Return the [x, y] coordinate for the center point of the cell that contains the specified text.  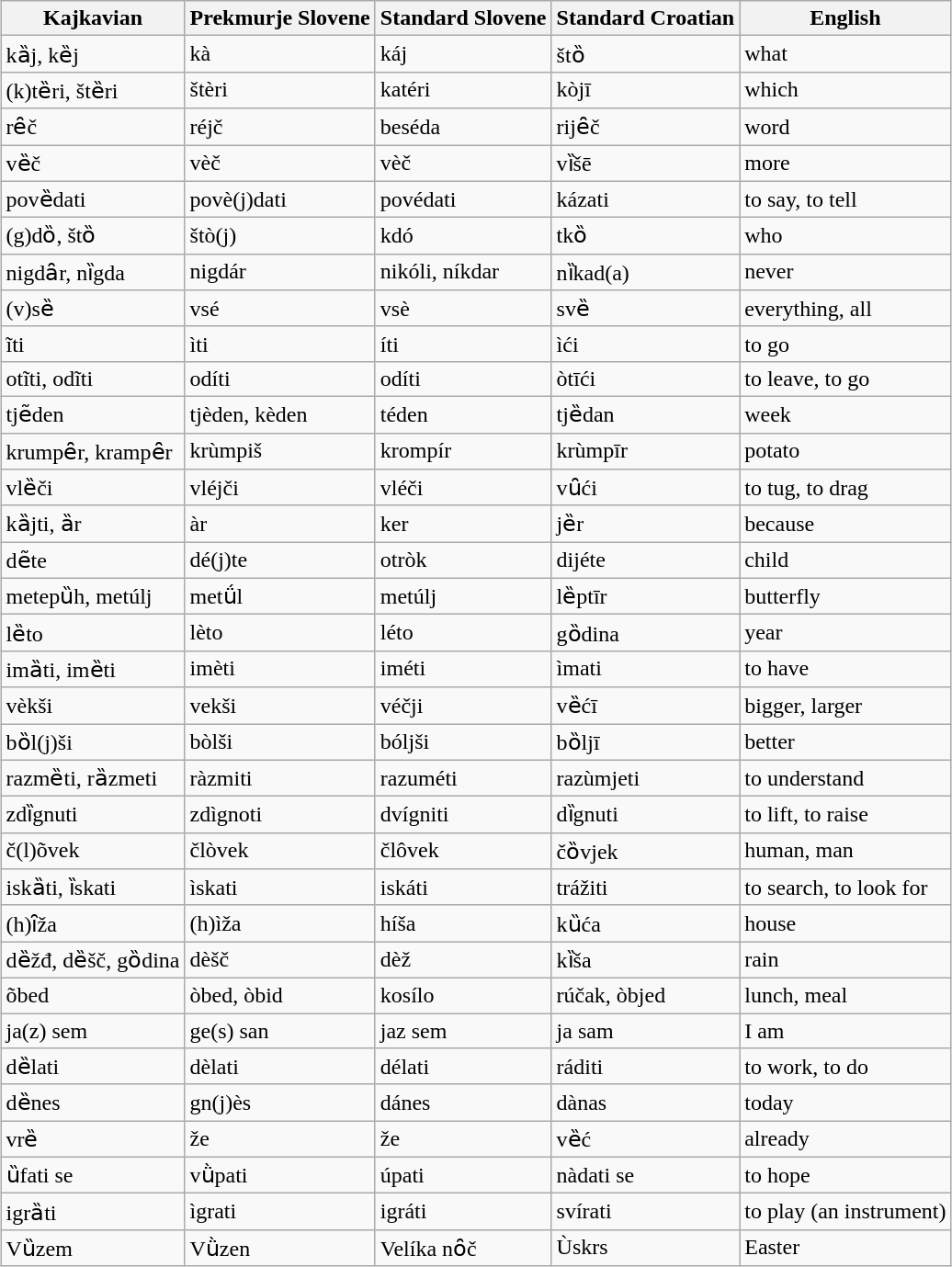
week [845, 414]
vȅć [645, 1139]
povédati [463, 199]
Vǜzen [279, 1248]
réjč [279, 127]
kà [279, 54]
already [845, 1139]
dȉgnuti [645, 815]
bigger, larger [845, 706]
štò(j) [279, 236]
lȅptīr [645, 596]
kdó [463, 236]
everything, all [845, 309]
kòjī [645, 90]
bȍl(j)ši [93, 742]
ja(z) sem [93, 1030]
igráti [463, 1212]
dȅžđ, dȅšč, gȍdina [93, 960]
véčji [463, 706]
English [845, 18]
Kajkavian [93, 18]
štèri [279, 90]
beséda [463, 127]
délati [463, 1067]
bȍljī [645, 742]
which [845, 90]
dȅlati [93, 1067]
kȉša [645, 960]
today [845, 1103]
kȕća [645, 923]
tjẽden [93, 414]
krumpȇr, krampȇr [93, 451]
čȍvjek [645, 851]
to search, to look for [845, 888]
krompír [463, 451]
jaz sem [463, 1030]
gn(j)ès [279, 1103]
povè(j)dati [279, 199]
vléči [463, 488]
I am [845, 1030]
imȁti, imȅti [93, 669]
to lift, to raise [845, 815]
vǜpati [279, 1175]
Ùskrs [645, 1248]
razmȅti, rȁzmeti [93, 778]
òbed, òbid [279, 995]
iskȁti, ȉskati [93, 888]
human, man [845, 851]
člòvek [279, 851]
igrȁti [93, 1212]
to hope [845, 1175]
dȅnes [93, 1103]
káj [463, 54]
ìći [645, 344]
gȍdina [645, 633]
to work, to do [845, 1067]
povȅdati [93, 199]
imèti [279, 669]
íti [463, 344]
because [845, 524]
never [845, 272]
kȁj, kȅj [93, 54]
trážiti [645, 888]
ja sam [645, 1030]
potato [845, 451]
tkȍ [645, 236]
zdìgnoti [279, 815]
vsè [463, 309]
ge(s) san [279, 1030]
(g)dȍ, štȍ [93, 236]
ìti [279, 344]
svírati [645, 1212]
(h)ȋža [93, 923]
lȅto [93, 633]
metúlj [463, 596]
to say, to tell [845, 199]
(v)sȅ [93, 309]
ìskati [279, 888]
dànas [645, 1103]
òtīći [645, 379]
ker [463, 524]
lunch, meal [845, 995]
dẽte [93, 560]
àr [279, 524]
to tug, to drag [845, 488]
dijéte [645, 560]
word [845, 127]
léto [463, 633]
vsé [279, 309]
vlȅči [93, 488]
kȁjti, ȁr [93, 524]
krùmpiš [279, 451]
õbed [93, 995]
to have [845, 669]
Velíka nȏč [463, 1248]
bóljši [463, 742]
člôvek [463, 851]
Easter [845, 1248]
vléjči [279, 488]
dánes [463, 1103]
dèž [463, 960]
otròk [463, 560]
otĩti, odĩti [93, 379]
rȇč [93, 127]
bòlši [279, 742]
(k)tȅri, štȅri [93, 90]
metǘl [279, 596]
vȗći [645, 488]
dèlati [279, 1067]
nigdȃr, nȉgda [93, 272]
Vȕzem [93, 1248]
to play (an instrument) [845, 1212]
katéri [463, 90]
jȅr [645, 524]
dvígniti [463, 815]
nàdati se [645, 1175]
nikóli, níkdar [463, 272]
vȅč [93, 164]
téden [463, 414]
to leave, to go [845, 379]
ĩti [93, 344]
nȉkad(a) [645, 272]
(h)ìža [279, 923]
tjȅdan [645, 414]
metepȕh, metúlj [93, 596]
Standard Slovene [463, 18]
zdȉgnuti [93, 815]
rúčak, òbjed [645, 995]
year [845, 633]
kosílo [463, 995]
who [845, 236]
nigdár [279, 272]
lèto [279, 633]
č(l)õvek [93, 851]
ìmati [645, 669]
iskáti [463, 888]
ìgrati [279, 1212]
house [845, 923]
child [845, 560]
to understand [845, 778]
to go [845, 344]
razùmjeti [645, 778]
dèšč [279, 960]
úpati [463, 1175]
what [845, 54]
štȍ [645, 54]
dé(j)te [279, 560]
razuméti [463, 778]
ráditi [645, 1067]
vrȅ [93, 1139]
Standard Croatian [645, 18]
híša [463, 923]
iméti [463, 669]
better [845, 742]
vȅćī [645, 706]
rijȇč [645, 127]
vȉšē [645, 164]
butterfly [845, 596]
rain [845, 960]
ràzmiti [279, 778]
vèkši [93, 706]
tjèden, kèden [279, 414]
krùmpīr [645, 451]
svȅ [645, 309]
ȕfati se [93, 1175]
kázati [645, 199]
vekši [279, 706]
Prekmurje Slovene [279, 18]
more [845, 164]
